Identify which cell holds the provided text, then report its [X, Y] central coordinate. 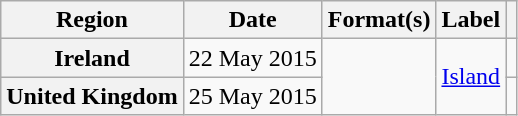
25 May 2015 [252, 96]
Ireland [92, 58]
Island [471, 77]
Label [471, 20]
Region [92, 20]
United Kingdom [92, 96]
Date [252, 20]
22 May 2015 [252, 58]
Format(s) [379, 20]
